Capture the cell that displays the provided text and extract its [x, y] central coordinate. 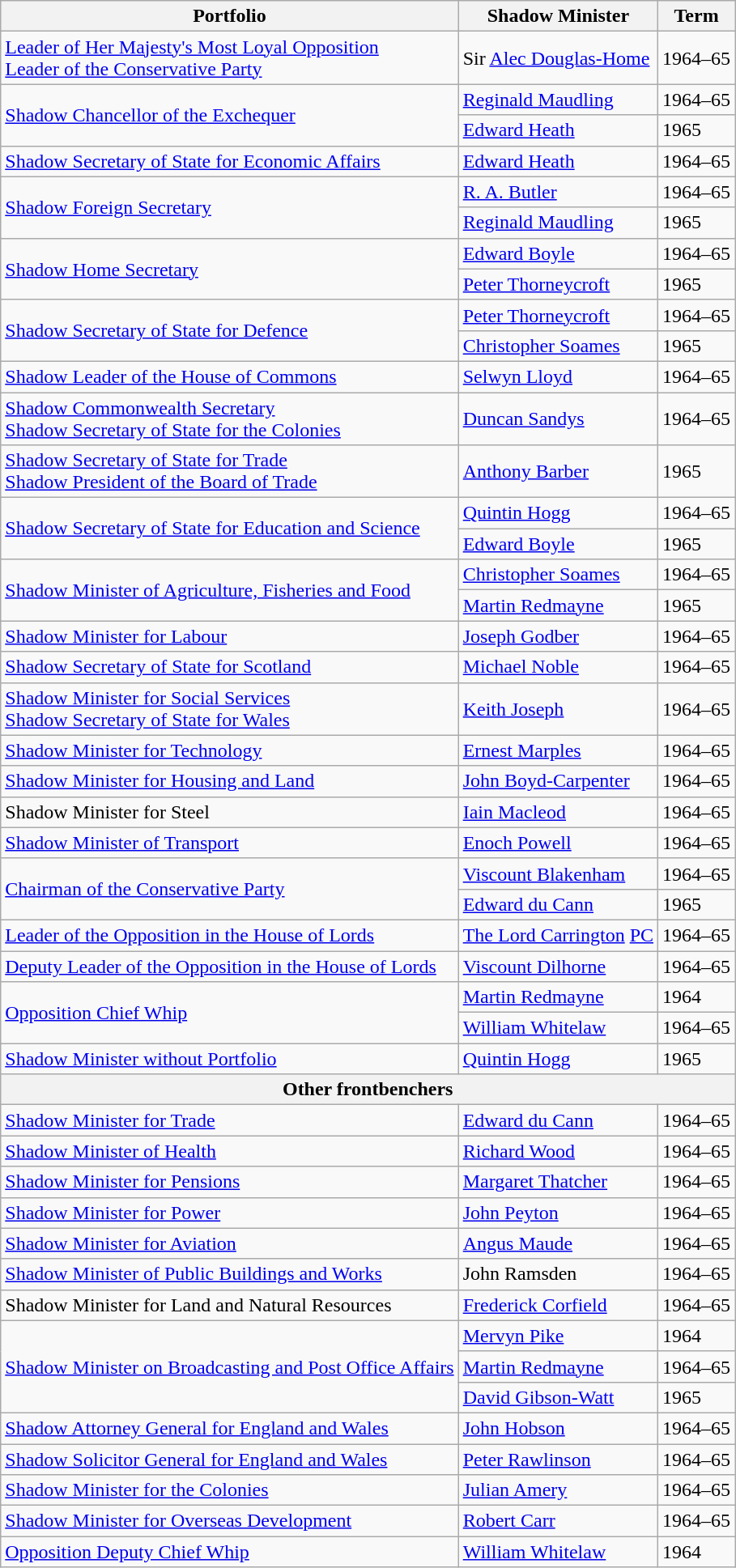
Duncan Sandys [558, 418]
Term [696, 16]
Shadow Secretary of State for Education and Science [230, 529]
R. A. Butler [558, 192]
Shadow Minister for Aviation [230, 1243]
Richard Wood [558, 1151]
Ernest Marples [558, 750]
Frederick Corfield [558, 1305]
Shadow Minister for Technology [230, 750]
Deputy Leader of the Opposition in the House of Lords [230, 966]
Shadow Minister for Power [230, 1213]
Michael Noble [558, 667]
Enoch Powell [558, 843]
Shadow Minister of Agriculture, Fisheries and Food [230, 590]
Shadow Minister for Trade [230, 1120]
Viscount Dilhorne [558, 966]
Shadow Minister of Public Buildings and Works [230, 1274]
Viscount Blakenham [558, 873]
Shadow Leader of the House of Commons [230, 376]
Julian Amery [558, 1490]
Other frontbenchers [368, 1090]
David Gibson-Watt [558, 1397]
Shadow Minister for Steel [230, 812]
Shadow Minister for Pensions [230, 1182]
Shadow Minister of Health [230, 1151]
Shadow Foreign Secretary [230, 207]
John Boyd-Carpenter [558, 781]
Shadow Home Secretary [230, 269]
Robert Carr [558, 1521]
Anthony Barber [558, 471]
Iain Macleod [558, 812]
John Peyton [558, 1213]
Selwyn Lloyd [558, 376]
Portfolio [230, 16]
Mervyn Pike [558, 1336]
Leader of Her Majesty's Most Loyal OppositionLeader of the Conservative Party [230, 58]
Leader of the Opposition in the House of Lords [230, 935]
Shadow Minister for Social ServicesShadow Secretary of State for Wales [230, 709]
Shadow Minister of Transport [230, 843]
Shadow Chancellor of the Exchequer [230, 115]
Shadow Minister [558, 16]
Angus Maude [558, 1243]
Shadow Secretary of State for Defence [230, 330]
Shadow Secretary of State for Scotland [230, 667]
Shadow Minister for Overseas Development [230, 1521]
Shadow Minister without Portfolio [230, 1059]
Peter Rawlinson [558, 1460]
Shadow Secretary of State for TradeShadow President of the Board of Trade [230, 471]
Shadow Attorney General for England and Wales [230, 1428]
Shadow Minister for the Colonies [230, 1490]
John Hobson [558, 1428]
Shadow Secretary of State for Economic Affairs [230, 161]
Chairman of the Conservative Party [230, 889]
Shadow Commonwealth SecretaryShadow Secretary of State for the Colonies [230, 418]
Joseph Godber [558, 636]
Shadow Minister for Housing and Land [230, 781]
John Ramsden [558, 1274]
Shadow Minister on Broadcasting and Post Office Affairs [230, 1366]
Keith Joseph [558, 709]
Opposition Deputy Chief Whip [230, 1552]
Margaret Thatcher [558, 1182]
Sir Alec Douglas-Home [558, 58]
Shadow Minister for Land and Natural Resources [230, 1305]
Shadow Solicitor General for England and Wales [230, 1460]
Opposition Chief Whip [230, 1013]
Shadow Minister for Labour [230, 636]
The Lord Carrington PC [558, 935]
